Pinpoint the cell where the given text exists, returning its (X, Y) midpoint coordinate. 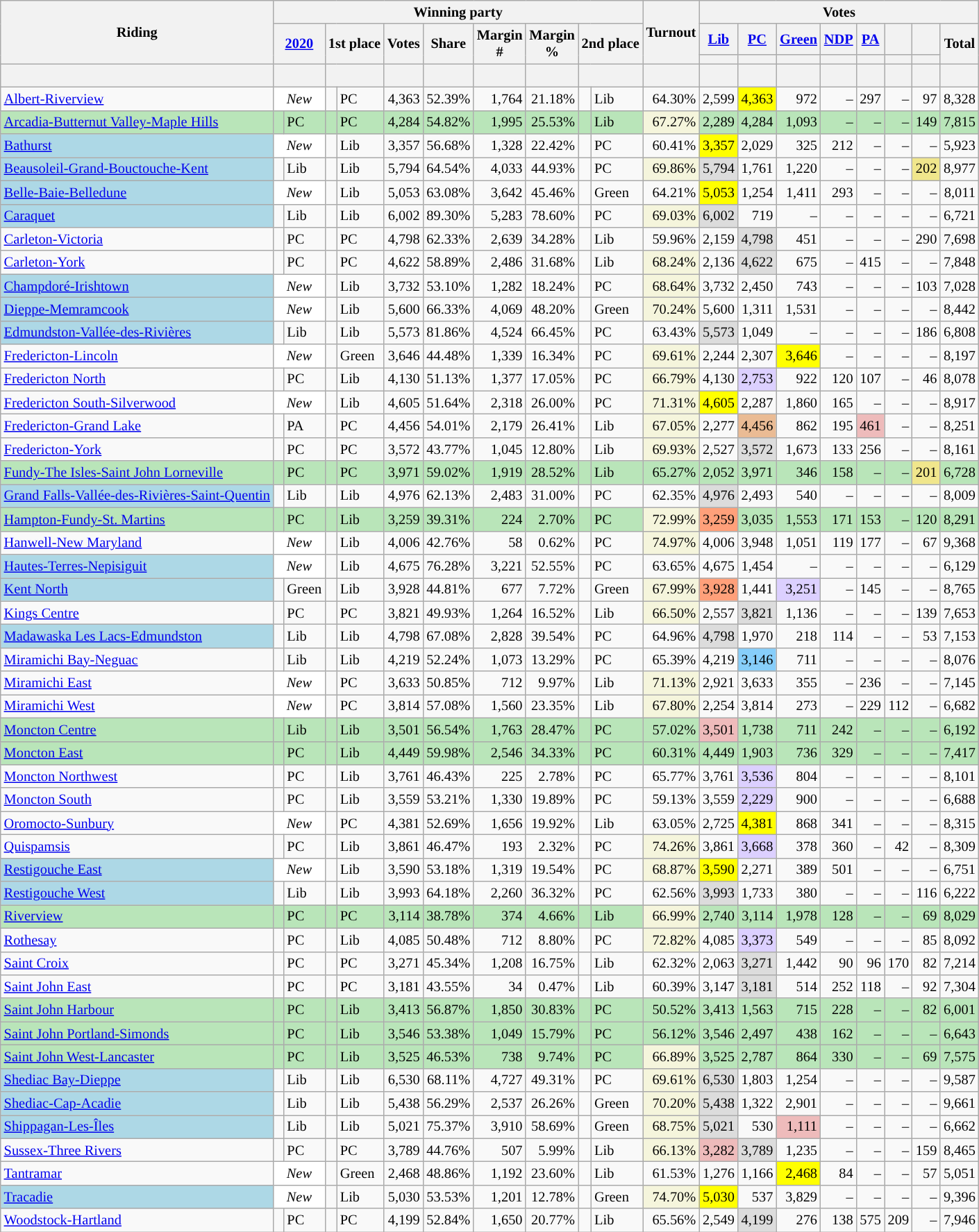
23.60% (551, 1174)
1,311 (758, 309)
26.26% (551, 1104)
Quispamsis (137, 846)
68.75% (671, 1126)
4,033 (500, 169)
78.60% (551, 216)
56.87% (449, 1010)
39.31% (449, 519)
19.89% (551, 800)
2,289 (719, 122)
229 (870, 706)
Hampton-Fundy-St. Martins (137, 519)
Hanwell-New Maryland (137, 543)
2,787 (758, 1056)
31.68% (551, 262)
6,222 (960, 893)
1,319 (500, 870)
804 (798, 776)
Oromocto-Sunbury (137, 823)
58 (500, 543)
64.18% (449, 893)
30.83% (551, 1010)
46.47% (449, 846)
2.32% (551, 846)
118 (870, 986)
1,208 (500, 963)
74.26% (671, 846)
2,271 (758, 870)
195 (839, 425)
374 (500, 916)
60.39% (671, 986)
5,051 (960, 1174)
44.48% (449, 356)
12.78% (551, 1197)
2,179 (500, 425)
53.21% (449, 800)
1,738 (758, 729)
2,740 (719, 916)
743 (798, 286)
677 (500, 589)
8,029 (960, 916)
738 (500, 1056)
4.66% (551, 916)
1,282 (500, 286)
56.12% (671, 1033)
3,536 (758, 776)
530 (758, 1126)
89.30% (449, 216)
44.93% (551, 169)
224 (500, 519)
2,029 (758, 146)
59.13% (671, 800)
45.34% (449, 963)
2,901 (798, 1104)
51.64% (449, 403)
15.79% (551, 1033)
72.82% (671, 940)
Saint John Portland-Simonds (137, 1033)
1,763 (500, 729)
1,220 (798, 169)
1,411 (798, 192)
514 (798, 986)
276 (798, 1220)
70.24% (671, 309)
9,587 (960, 1080)
3,035 (758, 519)
128 (839, 916)
2,921 (719, 683)
8,309 (960, 846)
7,946 (960, 1220)
1,650 (500, 1220)
12.80% (551, 449)
52.39% (449, 99)
8,315 (960, 823)
67.99% (671, 589)
Moncton Northwest (137, 776)
549 (798, 940)
69.93% (671, 449)
1st place (354, 44)
3,910 (500, 1126)
8,328 (960, 99)
438 (798, 1033)
341 (839, 823)
67.05% (671, 425)
2,063 (719, 963)
Caraquet (137, 216)
2020 (299, 44)
64.96% (671, 636)
1,093 (798, 122)
Moncton East (137, 753)
9.97% (551, 683)
2,287 (758, 403)
675 (798, 262)
Restigouche East (137, 870)
507 (500, 1150)
38.78% (449, 916)
2,136 (719, 262)
68.87% (671, 870)
67.80% (671, 706)
2,599 (719, 99)
Shippagan-Les-Îles (137, 1126)
1,442 (798, 963)
19.92% (551, 823)
59.96% (671, 239)
62.35% (671, 496)
1,201 (500, 1197)
62.32% (671, 963)
355 (798, 683)
66.50% (671, 613)
378 (798, 846)
Sussex-Three Rivers (137, 1150)
50.48% (449, 940)
415 (870, 262)
736 (798, 753)
1,764 (500, 99)
297 (870, 99)
170 (898, 963)
2,486 (500, 262)
18.24% (551, 286)
90 (839, 963)
Champdoré-Irishtown (137, 286)
2,557 (719, 613)
Share (449, 44)
Moncton Centre (137, 729)
63.08% (449, 192)
972 (798, 99)
81.86% (449, 332)
4,524 (500, 332)
68.24% (671, 262)
501 (839, 870)
868 (798, 823)
7,145 (960, 683)
6,192 (960, 729)
Fredericton South-Silverwood (137, 403)
48.20% (551, 309)
9,396 (960, 1197)
7,848 (960, 262)
66.33% (449, 309)
8,977 (960, 169)
65.39% (671, 659)
8.80% (551, 940)
228 (839, 1010)
Fredericton-Grand Lake (137, 425)
209 (898, 1220)
0.62% (551, 543)
42.76% (449, 543)
162 (839, 1033)
293 (839, 192)
Kent North (137, 589)
52.24% (449, 659)
1,441 (758, 589)
Miramichi West (137, 706)
Belle-Baie-Belledune (137, 192)
9.74% (551, 1056)
49.93% (449, 613)
Hautes-Terres-Nepisiguit (137, 566)
2,828 (500, 636)
46.43% (449, 776)
53 (926, 636)
8,465 (960, 1150)
64.21% (671, 192)
2,277 (719, 425)
64.54% (449, 169)
65.27% (671, 473)
329 (839, 753)
13.29% (551, 659)
Winning party (458, 12)
2,527 (719, 449)
Miramichi East (137, 683)
186 (926, 332)
42 (898, 846)
2,497 (758, 1033)
67.08% (449, 636)
43.77% (449, 449)
44.81% (449, 589)
71.31% (671, 403)
2,244 (719, 356)
3,642 (500, 192)
57.08% (449, 706)
Woodstock-Hartland (137, 1220)
36.32% (551, 893)
7,698 (960, 239)
Fredericton-York (137, 449)
Bathurst (137, 146)
1,563 (758, 1010)
158 (839, 473)
103 (926, 286)
Shediac-Cap-Acadie (137, 1104)
6,721 (960, 216)
34.33% (551, 753)
119 (839, 543)
Fundy-The Isles-Saint John Lorneville (137, 473)
62.56% (671, 893)
346 (798, 473)
Restigouche West (137, 893)
0.47% (551, 986)
7,214 (960, 963)
7,028 (960, 286)
64.30% (671, 99)
7.72% (551, 589)
1,045 (500, 449)
1,860 (798, 403)
242 (839, 729)
6,808 (960, 332)
49.31% (551, 1080)
1,761 (758, 169)
Beausoleil-Grand-Bouctouche-Kent (137, 169)
8,197 (960, 356)
96 (870, 963)
Grand Falls-Vallée-des-Rivières-Saint-Quentin (137, 496)
1,850 (500, 1010)
2,537 (500, 1104)
28.47% (551, 729)
177 (870, 543)
Shediac Bay-Dieppe (137, 1080)
2.70% (551, 519)
2,493 (758, 496)
65.56% (671, 1220)
28.52% (551, 473)
1,235 (798, 1150)
2nd place (611, 44)
4,727 (500, 1080)
5,283 (500, 216)
1,656 (500, 823)
8,442 (960, 309)
4,069 (500, 309)
16.52% (551, 613)
2,546 (500, 753)
52.55% (551, 566)
1,673 (798, 449)
NDP (839, 39)
360 (839, 846)
3,668 (758, 846)
Riding (137, 32)
66.89% (671, 1056)
51.13% (449, 379)
193 (500, 846)
53.10% (449, 286)
1,733 (758, 893)
53.53% (449, 1197)
252 (839, 986)
715 (798, 1010)
3,282 (719, 1150)
7,153 (960, 636)
Margin% (551, 44)
6,688 (960, 800)
71.13% (671, 683)
Saint John Harbour (137, 1010)
3,948 (758, 543)
218 (798, 636)
62.33% (449, 239)
256 (870, 449)
153 (870, 519)
56.29% (449, 1104)
26.00% (551, 403)
25.53% (551, 122)
45.46% (551, 192)
6,001 (960, 1010)
3,829 (798, 1197)
290 (926, 239)
74.70% (671, 1197)
59.02% (449, 473)
149 (926, 122)
52.69% (449, 823)
Arcadia-Butternut Valley-Maple Hills (137, 122)
34.28% (551, 239)
65.77% (671, 776)
31.00% (551, 496)
8,078 (960, 379)
1,560 (500, 706)
53.38% (449, 1033)
330 (839, 1056)
8,917 (960, 403)
16.75% (551, 963)
1,192 (500, 1174)
116 (926, 893)
68.11% (449, 1080)
69.03% (671, 216)
8,076 (960, 659)
3,221 (500, 566)
8,011 (960, 192)
2,725 (719, 823)
72.99% (671, 519)
201 (926, 473)
236 (870, 683)
1,322 (758, 1104)
719 (758, 216)
58.69% (551, 1126)
8,765 (960, 589)
325 (798, 146)
7,575 (960, 1056)
2,450 (758, 286)
Moncton South (137, 800)
56.54% (449, 729)
Kings Centre (137, 613)
70.20% (671, 1104)
1,339 (500, 356)
537 (758, 1197)
52.84% (449, 1220)
159 (926, 1150)
Miramichi Bay-Neguac (137, 659)
5.99% (551, 1150)
Margin# (500, 44)
138 (839, 1220)
2,639 (500, 239)
Edmundston-Vallée-des-Rivières (137, 332)
1,995 (500, 122)
107 (870, 379)
1,051 (798, 543)
34 (500, 986)
2,549 (719, 1220)
540 (798, 496)
54.82% (449, 122)
212 (839, 146)
1,903 (758, 753)
6,682 (960, 706)
46.53% (449, 1056)
17.05% (551, 379)
66.99% (671, 916)
2,483 (500, 496)
5,923 (960, 146)
9,661 (960, 1104)
26.41% (551, 425)
6,129 (960, 566)
44.76% (449, 1150)
16.34% (551, 356)
57 (926, 1174)
225 (500, 776)
23.35% (551, 706)
92 (926, 986)
6,728 (960, 473)
54.01% (449, 425)
67.27% (671, 122)
864 (798, 1056)
575 (870, 1220)
22.42% (551, 146)
389 (798, 870)
6,662 (960, 1126)
7,815 (960, 122)
Carleton-York (137, 262)
Tantramar (137, 1174)
7,653 (960, 613)
69.86% (671, 169)
461 (870, 425)
273 (798, 706)
Carleton-Victoria (137, 239)
8,009 (960, 496)
133 (839, 449)
Madawaska Les Lacs-Edmundston (137, 636)
145 (870, 589)
139 (926, 613)
Fredericton-Lincoln (137, 356)
2,052 (719, 473)
1,073 (500, 659)
60.41% (671, 146)
1,166 (758, 1174)
380 (798, 893)
2,229 (758, 800)
74.97% (671, 543)
1,454 (758, 566)
8,291 (960, 519)
Rothesay (137, 940)
2,307 (758, 356)
1,328 (500, 146)
67 (926, 543)
2,753 (758, 379)
8,251 (960, 425)
63.43% (671, 332)
20.77% (551, 1220)
3,146 (758, 659)
Tracadie (137, 1197)
97 (926, 99)
21.18% (551, 99)
3,251 (798, 589)
1,136 (798, 613)
84 (839, 1174)
Turnout (671, 32)
63.05% (671, 823)
171 (839, 519)
1,531 (798, 309)
1,330 (500, 800)
46 (926, 379)
Fredericton North (137, 379)
50.85% (449, 683)
66.13% (671, 1150)
1,111 (798, 1126)
1,919 (500, 473)
2.78% (551, 776)
8,101 (960, 776)
76.28% (449, 566)
60.31% (671, 753)
85 (926, 940)
8,092 (960, 940)
19.54% (551, 870)
59.98% (449, 753)
2,318 (500, 403)
1,803 (758, 1080)
165 (839, 403)
53.18% (449, 870)
7,304 (960, 986)
Saint Croix (137, 963)
2,159 (719, 239)
62.13% (449, 496)
75.37% (449, 1126)
2,254 (719, 706)
451 (798, 239)
1,978 (798, 916)
56.68% (449, 146)
61.53% (671, 1174)
Albert-Riverview (137, 99)
58.89% (449, 262)
48.86% (449, 1174)
50.52% (671, 1010)
1,553 (798, 519)
3,373 (758, 940)
114 (839, 636)
6,751 (960, 870)
112 (898, 706)
1,377 (500, 379)
Saint John East (137, 986)
900 (798, 800)
Riverview (137, 916)
Saint John West-Lancaster (137, 1056)
862 (798, 425)
1,276 (719, 1174)
63.65% (671, 566)
66.45% (551, 332)
922 (798, 379)
39.54% (551, 636)
3,147 (719, 986)
8,161 (960, 449)
57.02% (671, 729)
6,643 (960, 1033)
2,260 (500, 893)
Total (960, 44)
7,417 (960, 753)
66.79% (671, 379)
202 (926, 169)
Dieppe-Memramcook (137, 309)
1,264 (500, 613)
1,970 (758, 636)
43.55% (449, 986)
9,368 (960, 543)
68.64% (671, 286)
